Output the (X, Y) coordinate of the center of the cell containing the given text.  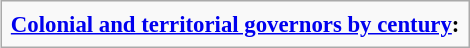
Colonial and territorial governors by century: (235, 24)
